From the cell containing the given text, extract its center point as [X, Y] coordinate. 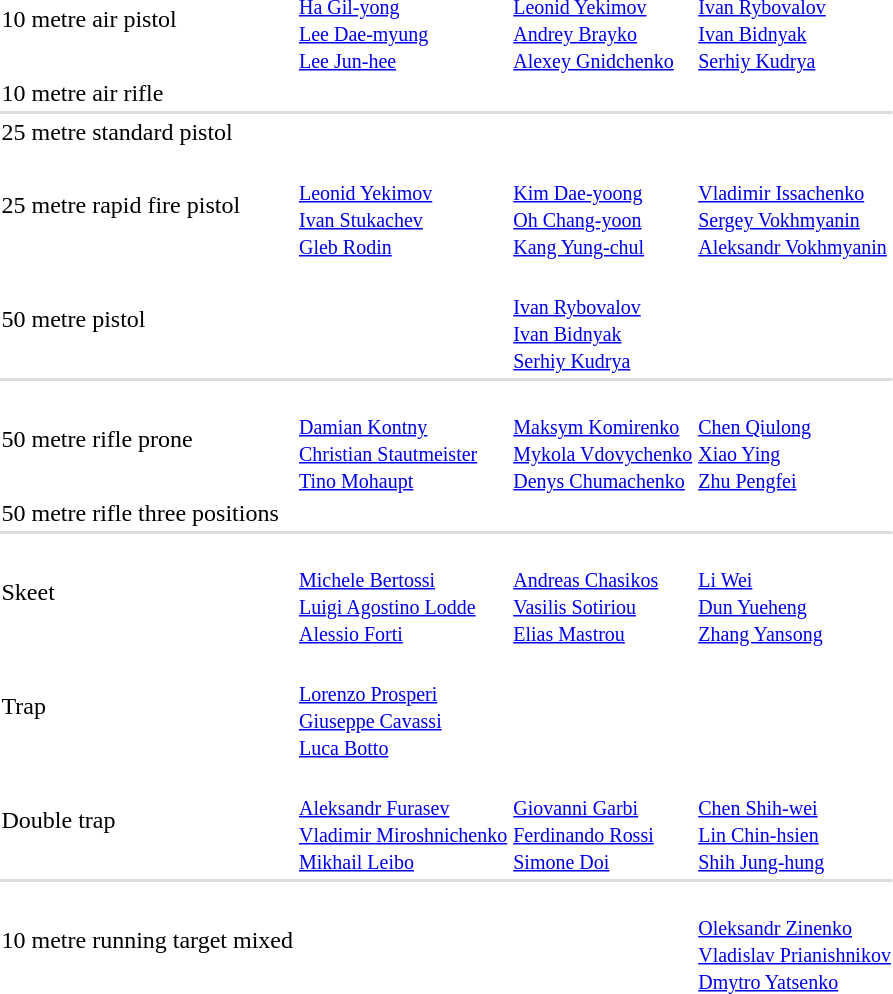
Giovanni GarbiFerdinando RossiSimone Doi [603, 820]
50 metre pistol [147, 320]
Li WeiDun YuehengZhang Yansong [795, 592]
Leonid YekimovIvan StukachevGleb Rodin [402, 206]
Andreas ChasikosVasilis SotiriouElias Mastrou [603, 592]
50 metre rifle three positions [147, 513]
25 metre standard pistol [147, 132]
Trap [147, 706]
Aleksandr FurasevVladimir MiroshnichenkoMikhail Leibo [402, 820]
Skeet [147, 592]
Maksym KomirenkoMykola VdovychenkoDenys Chumachenko [603, 440]
Michele BertossiLuigi Agostino LoddeAlessio Forti [402, 592]
50 metre rifle prone [147, 440]
25 metre rapid fire pistol [147, 206]
Lorenzo ProsperiGiuseppe CavassiLuca Botto [402, 706]
Damian KontnyChristian StautmeisterTino Mohaupt [402, 440]
Vladimir IssachenkoSergey VokhmyaninAleksandr Vokhmyanin [795, 206]
10 metre air rifle [147, 93]
Chen QiulongXiao YingZhu Pengfei [795, 440]
Double trap [147, 820]
Kim Dae-yoongOh Chang-yoonKang Yung-chul [603, 206]
Ivan RybovalovIvan BidnyakSerhiy Kudrya [603, 320]
Chen Shih-weiLin Chin-hsienShih Jung-hung [795, 820]
